Output the (X, Y) coordinate of the center of the cell containing the given text.  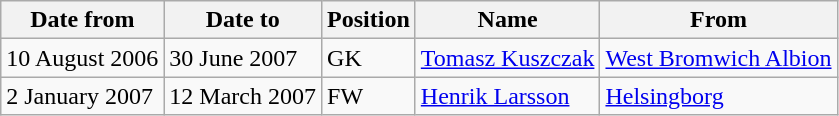
West Bromwich Albion (718, 58)
2 January 2007 (82, 96)
12 March 2007 (243, 96)
Henrik Larsson (508, 96)
10 August 2006 (82, 58)
Position (369, 20)
Tomasz Kuszczak (508, 58)
Date from (82, 20)
Name (508, 20)
30 June 2007 (243, 58)
Date to (243, 20)
FW (369, 96)
From (718, 20)
Helsingborg (718, 96)
GK (369, 58)
